Detect which cell encompasses the target text, then output its (x, y) center coordinate. 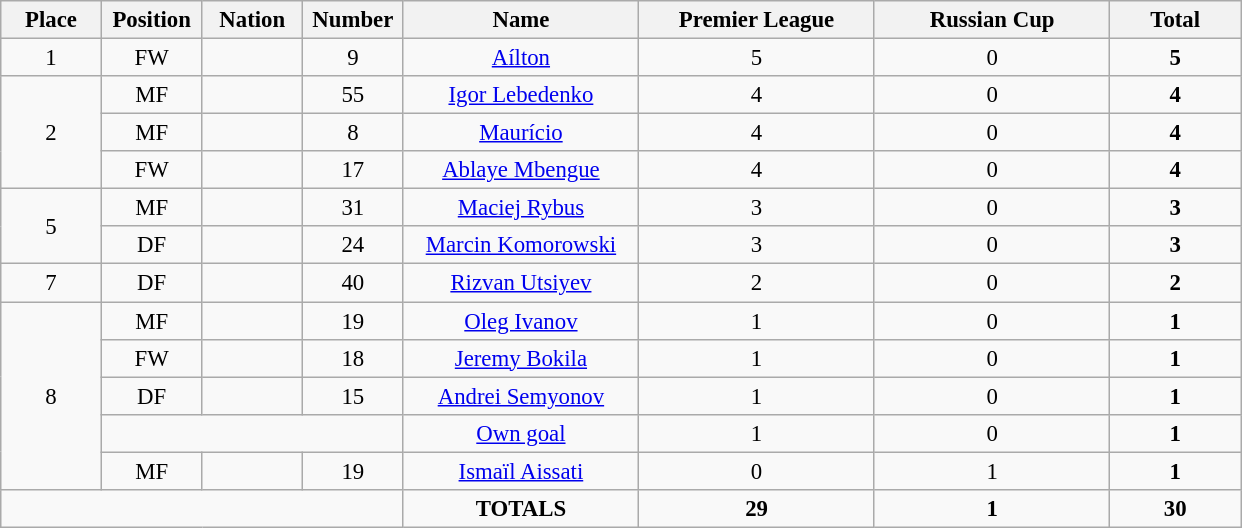
Ismaïl Aissati (521, 471)
Place (52, 20)
40 (354, 283)
Own goal (521, 433)
18 (354, 358)
55 (354, 95)
Jeremy Bokila (521, 358)
Name (521, 20)
Andrei Semyonov (521, 396)
17 (354, 170)
Marcin Komorowski (521, 245)
Igor Lebedenko (521, 95)
31 (354, 208)
15 (354, 396)
Rizvan Utsiyev (521, 283)
Premier League (757, 20)
9 (354, 58)
Russian Cup (992, 20)
30 (1176, 509)
TOTALS (521, 509)
Aílton (521, 58)
7 (52, 283)
Maciej Rybus (521, 208)
Total (1176, 20)
Nation (252, 20)
Ablaye Mbengue (521, 170)
29 (757, 509)
24 (354, 245)
Position (152, 20)
Oleg Ivanov (521, 321)
Number (354, 20)
Maurício (521, 133)
